Output the (x, y) coordinate of the center of the cell containing the given text.  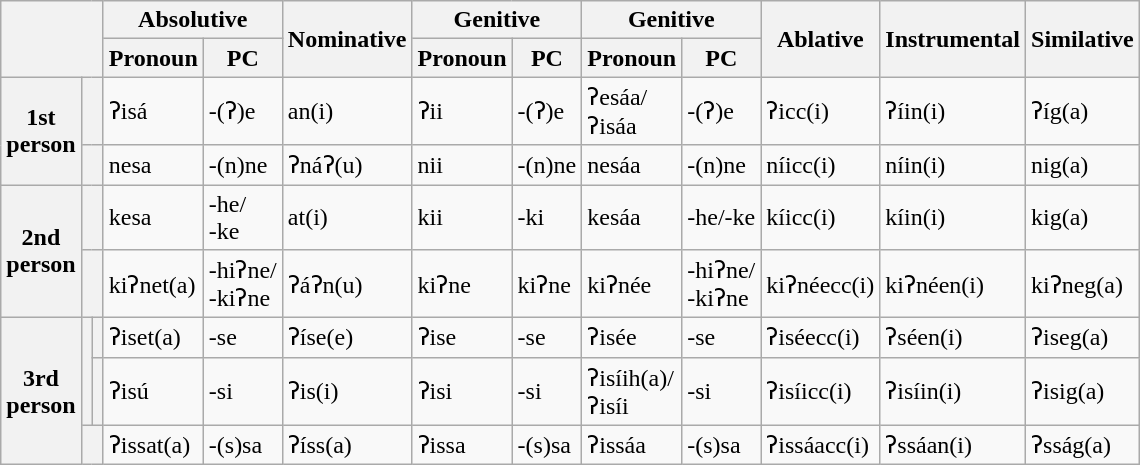
ʔicc(i) (820, 111)
kíin(i) (953, 216)
ʔii (462, 111)
kesa (153, 216)
ʔíse(e) (347, 338)
kiʔneg(a) (1083, 284)
Instrumental (953, 39)
ʔáʔn(u) (347, 284)
ʔissa (462, 445)
ʔisi (462, 391)
ʔíin(i) (953, 111)
Ablative (820, 39)
ʔise (462, 338)
2ndperson (41, 250)
ʔisíicc(i) (820, 391)
nesa (153, 165)
kiʔnéen(i) (953, 284)
ʔíg(a) (1083, 111)
ʔíss(a) (347, 445)
ʔisá (153, 111)
ʔiseg(a) (1083, 338)
níin(i) (953, 165)
ʔisú (153, 391)
ʔisée (632, 338)
ʔssáan(i) (953, 445)
kiʔnée (632, 284)
Absolutive (192, 20)
at(i) (347, 216)
ʔisíin(i) (953, 391)
kíicc(i) (820, 216)
ʔiséecc(i) (820, 338)
kig(a) (1083, 216)
ʔissáacc(i) (820, 445)
ʔisíih(a)/ʔisíi (632, 391)
1stperson (41, 131)
ʔiset(a) (153, 338)
ʔisig(a) (1083, 391)
nii (462, 165)
ʔséen(i) (953, 338)
ʔnáʔ(u) (347, 165)
-ki (547, 216)
kiʔnéecc(i) (820, 284)
nig(a) (1083, 165)
ʔis(i) (347, 391)
ʔesáa/ʔisáa (632, 111)
níicc(i) (820, 165)
kesáa (632, 216)
Similative (1083, 39)
ʔissat(a) (153, 445)
3rdperson (41, 392)
nesáa (632, 165)
kii (462, 216)
ʔsság(a) (1083, 445)
ʔissáa (632, 445)
Nominative (347, 39)
an(i) (347, 111)
kiʔnet(a) (153, 284)
